Extract the (X, Y) coordinate from the center of the cell holding the provided text.  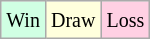
Win (24, 20)
Draw (72, 20)
Loss (126, 20)
